Return the [x, y] coordinate for the center point of the cell that contains the specified text.  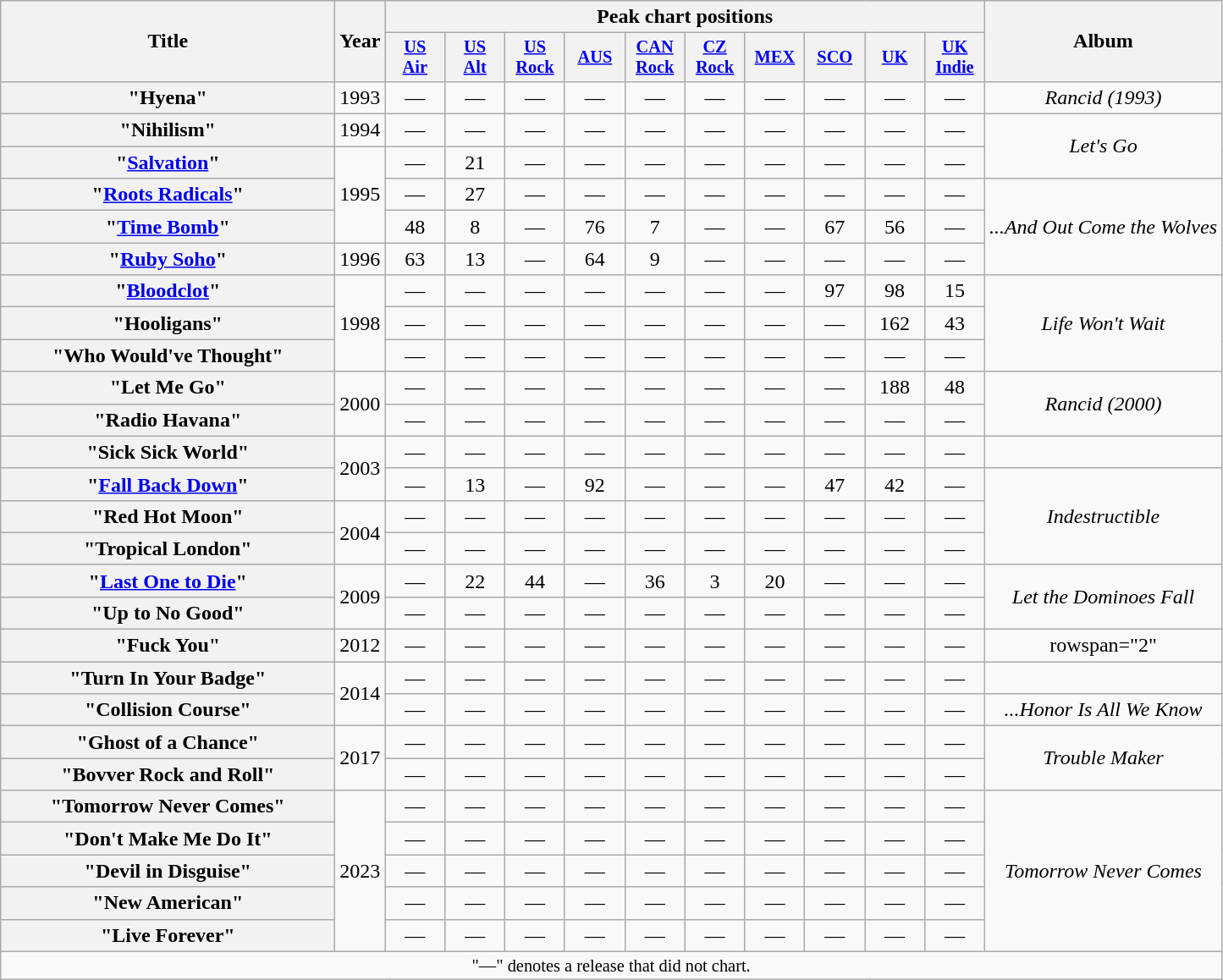
USAir [415, 58]
"Live Forever" [168, 935]
92 [594, 484]
Album [1103, 41]
"Sick Sick World" [168, 452]
188 [895, 388]
CANRock [655, 58]
"Salvation" [168, 162]
"Turn In Your Badge" [168, 678]
MEX [775, 58]
"New American" [168, 903]
"Nihilism" [168, 130]
AUS [594, 58]
Title [168, 41]
"Red Hot Moon" [168, 516]
"Last One to Die" [168, 581]
44 [535, 581]
Rancid (2000) [1103, 404]
"Let Me Go" [168, 388]
1998 [361, 323]
2004 [361, 532]
CZRock [714, 58]
"Bovver Rock and Roll" [168, 774]
162 [895, 323]
2023 [361, 871]
43 [955, 323]
Let's Go [1103, 146]
UK [895, 58]
1994 [361, 130]
USAlt [476, 58]
42 [895, 484]
Life Won't Wait [1103, 323]
"Tomorrow Never Comes" [168, 807]
"Time Bomb" [168, 227]
"Don't Make Me Do It" [168, 839]
"Collision Course" [168, 710]
"Devil in Disguise" [168, 871]
47 [835, 484]
USRock [535, 58]
64 [594, 259]
"Up to No Good" [168, 613]
97 [835, 291]
"Ghost of a Chance" [168, 742]
Year [361, 41]
"Roots Radicals" [168, 195]
...And Out Come the Wolves [1103, 227]
UKIndie [955, 58]
"Bloodclot" [168, 291]
67 [835, 227]
"Radio Havana" [168, 420]
27 [476, 195]
"Fuck You" [168, 646]
9 [655, 259]
"Fall Back Down" [168, 484]
8 [476, 227]
rowspan="2" [1103, 646]
63 [415, 259]
Peak chart positions [686, 17]
"Who Would've Thought" [168, 355]
2003 [361, 468]
Trouble Maker [1103, 758]
"Hooligans" [168, 323]
2014 [361, 694]
76 [594, 227]
98 [895, 291]
Indestructible [1103, 516]
2009 [361, 597]
56 [895, 227]
15 [955, 291]
...Honor Is All We Know [1103, 710]
1993 [361, 97]
"—" denotes a release that did not chart. [611, 966]
7 [655, 227]
2017 [361, 758]
"Hyena" [168, 97]
36 [655, 581]
Rancid (1993) [1103, 97]
22 [476, 581]
Let the Dominoes Fall [1103, 597]
1995 [361, 195]
2012 [361, 646]
21 [476, 162]
"Ruby Soho" [168, 259]
20 [775, 581]
3 [714, 581]
"Tropical London" [168, 548]
Tomorrow Never Comes [1103, 871]
2000 [361, 404]
SCO [835, 58]
1996 [361, 259]
